Search for the cell housing the specified text and yield its [x, y] center coordinate. 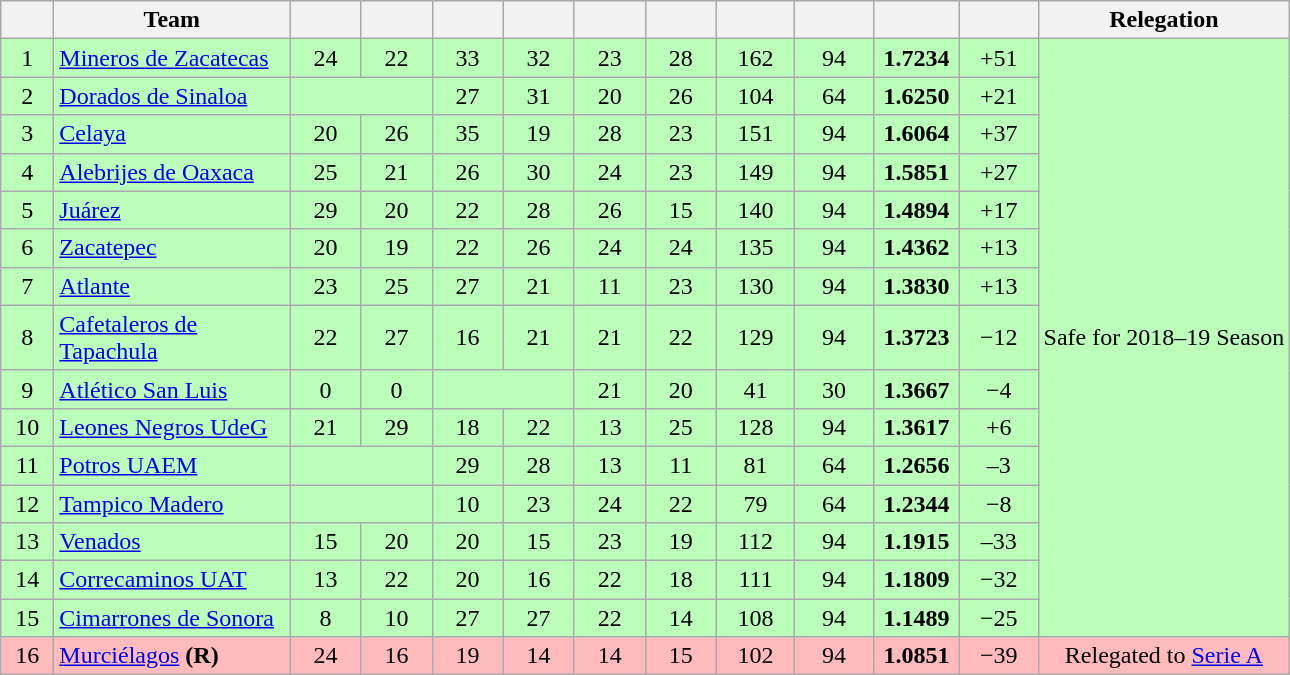
162 [756, 58]
112 [756, 542]
7 [28, 286]
9 [28, 389]
Leones Negros UdeG [172, 427]
−32 [998, 580]
1.1809 [916, 580]
1.1489 [916, 618]
149 [756, 172]
1.3723 [916, 338]
6 [28, 248]
108 [756, 618]
Dorados de Sinaloa [172, 96]
1.4362 [916, 248]
Atlante [172, 286]
41 [756, 389]
−25 [998, 618]
1.7234 [916, 58]
Alebrijes de Oaxaca [172, 172]
130 [756, 286]
Celaya [172, 134]
1.4894 [916, 210]
Murciélagos (R) [172, 656]
Venados [172, 542]
1.6250 [916, 96]
Tampico Madero [172, 503]
+17 [998, 210]
Atlético San Luis [172, 389]
−4 [998, 389]
35 [468, 134]
Zacatepec [172, 248]
Relegated to Serie A [1164, 656]
129 [756, 338]
104 [756, 96]
+27 [998, 172]
1 [28, 58]
1.3830 [916, 286]
Cafetaleros de Tapachula [172, 338]
+51 [998, 58]
102 [756, 656]
1.2344 [916, 503]
151 [756, 134]
1.3667 [916, 389]
Juárez [172, 210]
12 [28, 503]
Safe for 2018–19 Season [1164, 338]
–33 [998, 542]
+21 [998, 96]
Team [172, 20]
111 [756, 580]
Correcaminos UAT [172, 580]
Cimarrones de Sonora [172, 618]
5 [28, 210]
81 [756, 465]
−39 [998, 656]
79 [756, 503]
1.5851 [916, 172]
1.2656 [916, 465]
+6 [998, 427]
31 [538, 96]
−8 [998, 503]
32 [538, 58]
135 [756, 248]
1.3617 [916, 427]
1.6064 [916, 134]
–3 [998, 465]
Mineros de Zacatecas [172, 58]
1.0851 [916, 656]
33 [468, 58]
4 [28, 172]
2 [28, 96]
1.1915 [916, 542]
Potros UAEM [172, 465]
3 [28, 134]
Relegation [1164, 20]
−12 [998, 338]
128 [756, 427]
140 [756, 210]
+37 [998, 134]
